For the text-containing cell, return its midpoint in [X, Y] coordinate format. 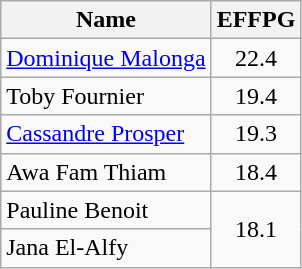
18.1 [256, 229]
Dominique Malonga [106, 58]
Awa Fam Thiam [106, 172]
Name [106, 20]
18.4 [256, 172]
19.3 [256, 134]
19.4 [256, 96]
Pauline Benoit [106, 210]
22.4 [256, 58]
Toby Fournier [106, 96]
Jana El-Alfy [106, 248]
Cassandre Prosper [106, 134]
EFFPG [256, 20]
